Pinpoint the cell where the given text exists, returning its [x, y] midpoint coordinate. 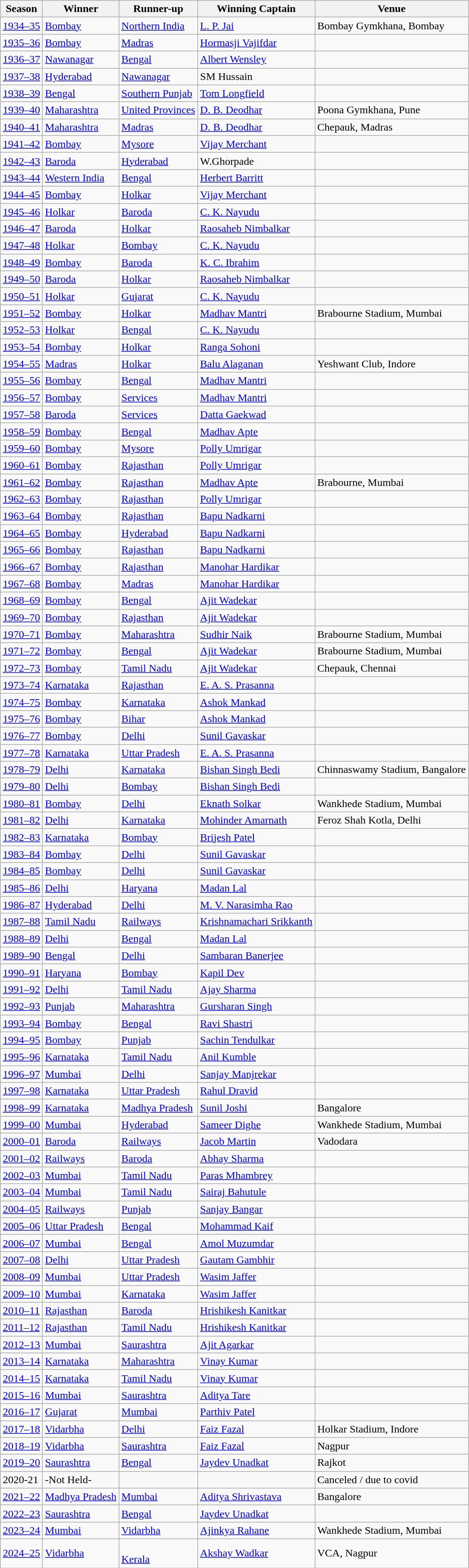
1985–86 [21, 888]
K. C. Ibrahim [257, 263]
1959–60 [21, 448]
Southern Punjab [158, 93]
Nagpur [391, 1446]
1952–53 [21, 330]
Krishnamachari Srikkanth [257, 922]
1964–65 [21, 533]
Yeshwant Club, Indore [391, 364]
1994–95 [21, 1040]
1938–39 [21, 93]
Ajit Agarkar [257, 1345]
2021–22 [21, 1496]
1958–59 [21, 431]
-Not Held- [81, 1480]
2015–16 [21, 1395]
2024–25 [21, 1553]
Sairaj Bahutule [257, 1192]
1951–52 [21, 313]
1967–68 [21, 584]
1980–81 [21, 804]
Western India [81, 178]
Mohammad Kaif [257, 1226]
1984–85 [21, 871]
2016–17 [21, 1412]
1972–73 [21, 668]
1935–36 [21, 43]
2018–19 [21, 1446]
Brabourne, Mumbai [391, 482]
2004–05 [21, 1209]
1942–43 [21, 161]
Paras Mhambrey [257, 1175]
Akshay Wadkar [257, 1553]
Sachin Tendulkar [257, 1040]
2013–14 [21, 1361]
2001–02 [21, 1158]
Brijesh Patel [257, 837]
1975–76 [21, 719]
1997–98 [21, 1091]
Eknath Solkar [257, 804]
United Provinces [158, 110]
1983–84 [21, 854]
Sambaran Banerjee [257, 955]
M. V. Narasimha Rao [257, 905]
1944–45 [21, 195]
Ajay Sharma [257, 989]
1954–55 [21, 364]
1970–71 [21, 634]
Albert Wensley [257, 60]
1995–96 [21, 1057]
Rahul Dravid [257, 1091]
1945–46 [21, 212]
1998–99 [21, 1108]
Hormasji Vajifdar [257, 43]
1992–93 [21, 1006]
2000–01 [21, 1142]
Sanjay Bangar [257, 1209]
1993–94 [21, 1023]
Jacob Martin [257, 1142]
1989–90 [21, 955]
Ajinkya Rahane [257, 1530]
Chepauk, Madras [391, 127]
1979–80 [21, 787]
1982–83 [21, 837]
Chinnaswamy Stadium, Bangalore [391, 770]
2022–23 [21, 1513]
Chepauk, Chennai [391, 668]
2008–09 [21, 1277]
1965–66 [21, 550]
1950–51 [21, 296]
2020-21 [21, 1480]
1978–79 [21, 770]
1937–38 [21, 76]
1981–82 [21, 820]
1957–58 [21, 414]
1960–61 [21, 465]
Sameer Dighe [257, 1125]
Aditya Shrivastava [257, 1496]
1973–74 [21, 685]
1988–89 [21, 939]
Datta Gaekwad [257, 414]
1939–40 [21, 110]
1963–64 [21, 516]
Sudhir Naik [257, 634]
Kapil Dev [257, 972]
1971–72 [21, 651]
2019–20 [21, 1463]
Gautam Gambhir [257, 1260]
Feroz Shah Kotla, Delhi [391, 820]
1946–47 [21, 229]
2003–04 [21, 1192]
Canceled / due to covid [391, 1480]
Vadodara [391, 1142]
Rajkot [391, 1463]
Sanjay Manjrekar [257, 1074]
1986–87 [21, 905]
Herbert Barritt [257, 178]
Bombay Gymkhana, Bombay [391, 26]
Abhay Sharma [257, 1158]
2009–10 [21, 1294]
2011–12 [21, 1328]
Tom Longfield [257, 93]
1974–75 [21, 702]
Kerala [158, 1553]
1987–88 [21, 922]
2007–08 [21, 1260]
Gursharan Singh [257, 1006]
1968–69 [21, 601]
1976–77 [21, 736]
1934–35 [21, 26]
Season [21, 9]
1961–62 [21, 482]
W.Ghorpade [257, 161]
1956–57 [21, 398]
Venue [391, 9]
2005–06 [21, 1226]
Sunil Joshi [257, 1108]
Northern India [158, 26]
Ranga Sohoni [257, 347]
1943–44 [21, 178]
Bihar [158, 719]
1969–70 [21, 617]
Winning Captain [257, 9]
1941–42 [21, 144]
2014–15 [21, 1378]
2023–24 [21, 1530]
1948–49 [21, 263]
Amol Muzumdar [257, 1243]
1953–54 [21, 347]
1955–56 [21, 381]
1947–48 [21, 246]
2006–07 [21, 1243]
2010–11 [21, 1311]
1990–91 [21, 972]
1962–63 [21, 499]
L. P. Jai [257, 26]
Holkar Stadium, Indore [391, 1429]
SM Hussain [257, 76]
Ravi Shastri [257, 1023]
Mohinder Amarnath [257, 820]
1940–41 [21, 127]
Poona Gymkhana, Pune [391, 110]
1949–50 [21, 279]
1996–97 [21, 1074]
2002–03 [21, 1175]
Aditya Tare [257, 1395]
Runner-up [158, 9]
VCA, Nagpur [391, 1553]
2012–13 [21, 1345]
Winner [81, 9]
Balu Alaganan [257, 364]
Parthiv Patel [257, 1412]
1936–37 [21, 60]
1991–92 [21, 989]
2017–18 [21, 1429]
1999–00 [21, 1125]
1977–78 [21, 753]
1966–67 [21, 567]
Anil Kumble [257, 1057]
